For the text-containing cell, return its midpoint in [x, y] coordinate format. 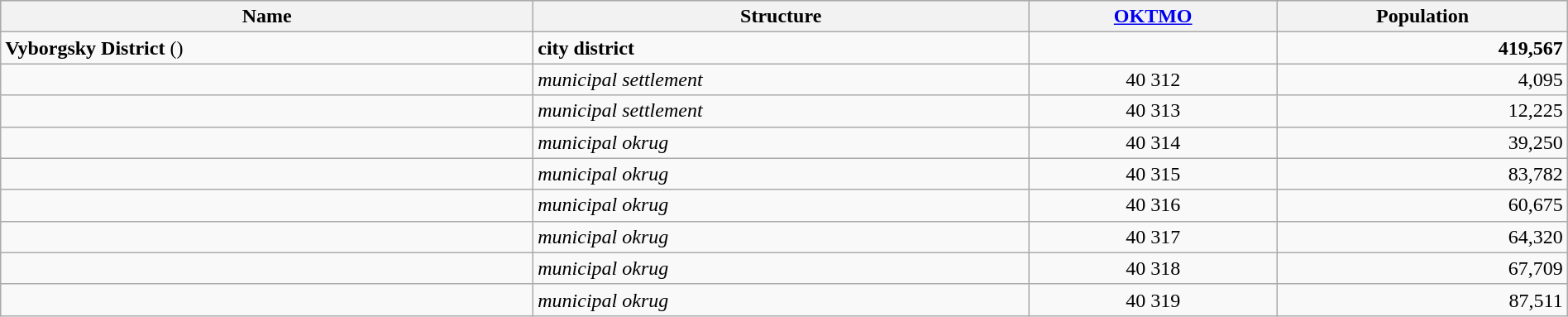
39,250 [1422, 142]
60,675 [1422, 205]
67,709 [1422, 268]
city district [781, 48]
4,095 [1422, 79]
Vyborgsky District () [267, 48]
Structure [781, 17]
OKTMO [1153, 17]
40 313 [1153, 111]
Population [1422, 17]
419,567 [1422, 48]
40 318 [1153, 268]
40 315 [1153, 174]
40 317 [1153, 237]
64,320 [1422, 237]
40 312 [1153, 79]
Name [267, 17]
40 319 [1153, 300]
87,511 [1422, 300]
40 316 [1153, 205]
83,782 [1422, 174]
40 314 [1153, 142]
12,225 [1422, 111]
